Search for the cell housing the specified text and yield its [X, Y] center coordinate. 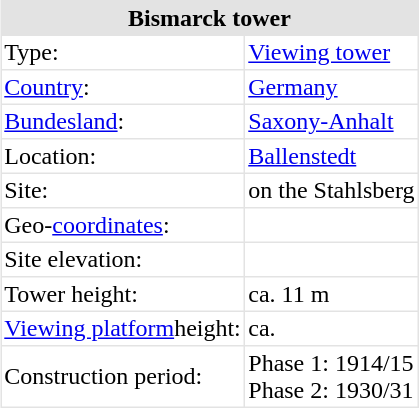
Site elevation: [122, 260]
Type: [122, 52]
Location: [122, 156]
Viewing tower [331, 52]
Site: [122, 190]
Viewing platformheight: [122, 328]
Geo-coordinates: [122, 224]
ca. 11 m [331, 294]
Ballenstedt [331, 156]
Tower height: [122, 294]
Saxony-Anhalt [331, 122]
Country: [122, 86]
Bismarck tower [209, 18]
Bundesland: [122, 122]
on the Stahlsberg [331, 190]
Germany [331, 86]
Phase 1: 1914/15 Phase 2: 1930/31 [331, 376]
ca. [331, 328]
Construction period: [122, 376]
